Return the [X, Y] coordinate for the center point of the cell that contains the specified text.  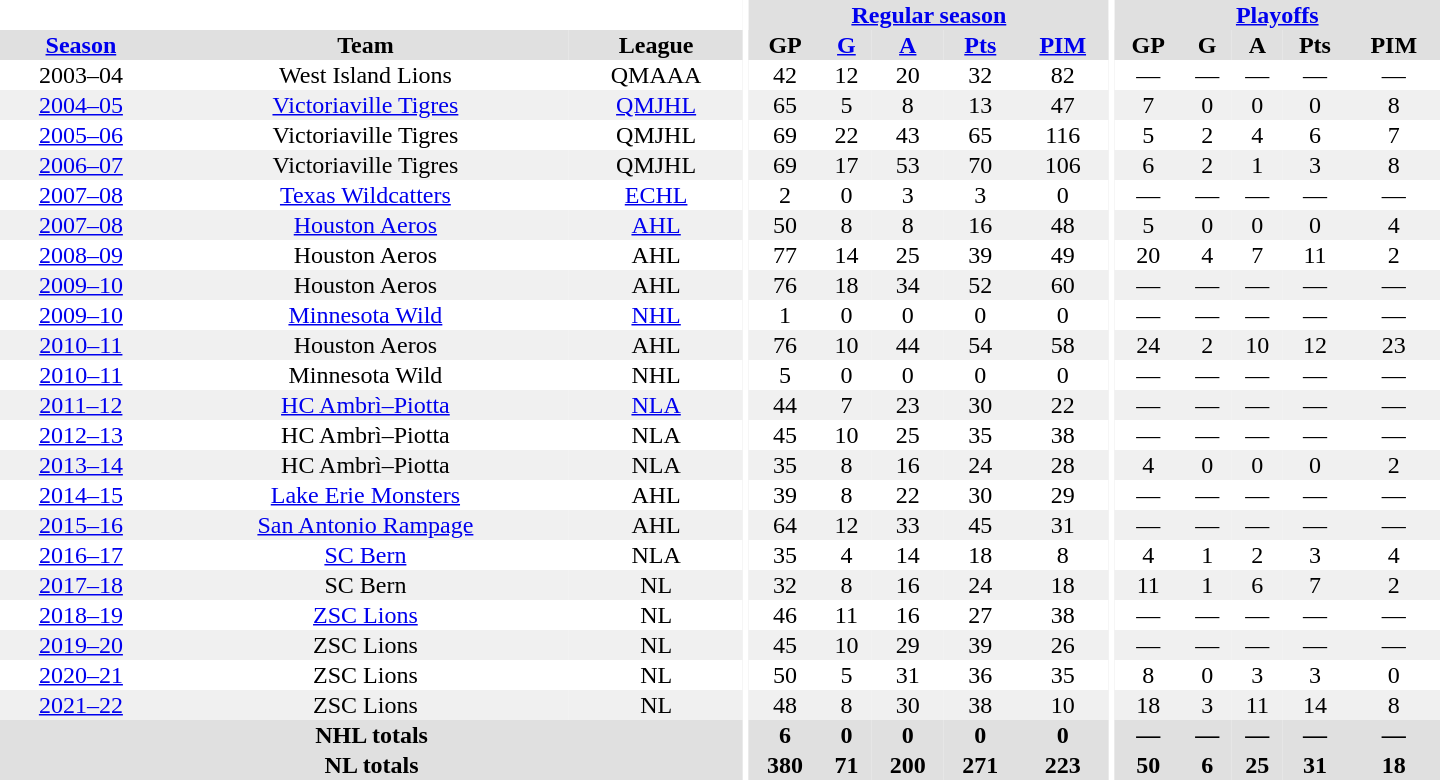
Texas Wildcatters [366, 195]
43 [908, 135]
San Antonio Rampage [366, 525]
2004–05 [81, 105]
42 [786, 75]
West Island Lions [366, 75]
Regular season [929, 15]
46 [786, 615]
2012–13 [81, 435]
28 [1063, 465]
QMAAA [656, 75]
36 [980, 675]
Lake Erie Monsters [366, 495]
2018–19 [81, 615]
58 [1063, 345]
NHL totals [372, 735]
53 [908, 165]
70 [980, 165]
200 [908, 765]
2016–17 [81, 555]
271 [980, 765]
2021–22 [81, 705]
33 [908, 525]
NL totals [372, 765]
2013–14 [81, 465]
82 [1063, 75]
Playoffs [1277, 15]
2015–16 [81, 525]
223 [1063, 765]
49 [1063, 255]
2005–06 [81, 135]
ECHL [656, 195]
27 [980, 615]
116 [1063, 135]
2011–12 [81, 405]
52 [980, 285]
2014–15 [81, 495]
2006–07 [81, 165]
47 [1063, 105]
2020–21 [81, 675]
380 [786, 765]
17 [846, 165]
2019–20 [81, 645]
77 [786, 255]
13 [980, 105]
71 [846, 765]
League [656, 45]
2008–09 [81, 255]
2017–18 [81, 585]
64 [786, 525]
106 [1063, 165]
26 [1063, 645]
34 [908, 285]
Season [81, 45]
60 [1063, 285]
54 [980, 345]
2003–04 [81, 75]
Team [366, 45]
